Find where the given text appears and provide that cell's center as (X, Y) coordinate. 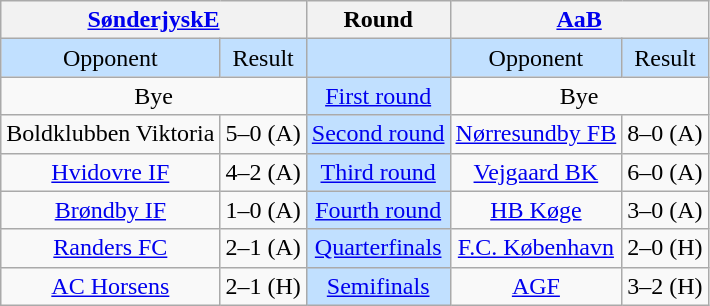
2–1 (A) (263, 248)
6–0 (A) (665, 172)
Second round (378, 134)
AGF (536, 286)
Round (378, 20)
AC Horsens (110, 286)
2–0 (H) (665, 248)
Randers FC (110, 248)
AaB (579, 20)
3–2 (H) (665, 286)
Third round (378, 172)
Hvidovre IF (110, 172)
SønderjyskE (154, 20)
Quarterfinals (378, 248)
First round (378, 96)
Fourth round (378, 210)
HB Køge (536, 210)
3–0 (A) (665, 210)
F.C. København (536, 248)
Brøndby IF (110, 210)
8–0 (A) (665, 134)
Nørresundby FB (536, 134)
Semifinals (378, 286)
Vejgaard BK (536, 172)
4–2 (A) (263, 172)
1–0 (A) (263, 210)
Boldklubben Viktoria (110, 134)
2–1 (H) (263, 286)
5–0 (A) (263, 134)
